Locate the cell with the specified text and output its (x, y) center coordinate. 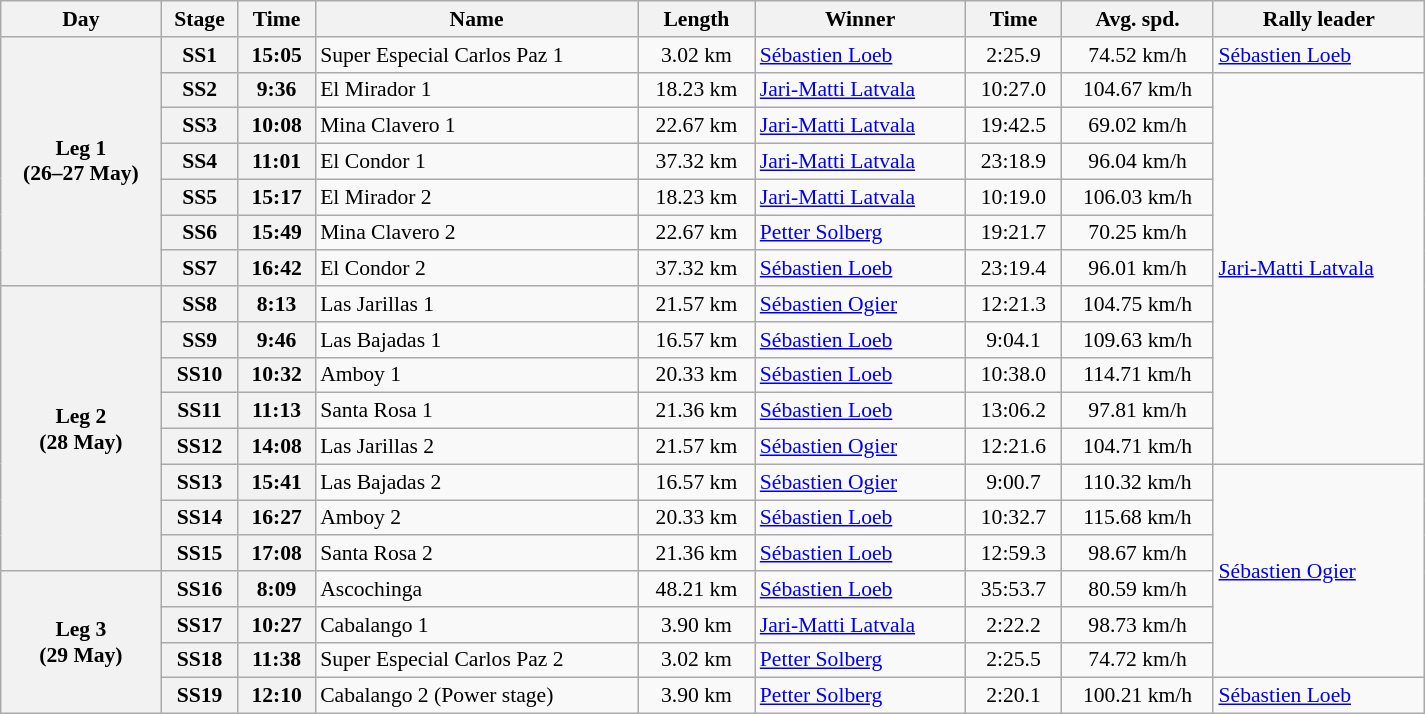
16:27 (276, 518)
Stage (200, 19)
104.67 km/h (1138, 90)
70.25 km/h (1138, 233)
8:13 (276, 304)
Santa Rosa 2 (476, 554)
12:59.3 (1013, 554)
SS19 (200, 696)
SS16 (200, 589)
13:06.2 (1013, 411)
19:42.5 (1013, 126)
12:10 (276, 696)
98.67 km/h (1138, 554)
SS2 (200, 90)
Mina Clavero 2 (476, 233)
10:32.7 (1013, 518)
110.32 km/h (1138, 482)
Leg 1(26–27 May) (81, 162)
15:17 (276, 197)
SS15 (200, 554)
100.21 km/h (1138, 696)
11:13 (276, 411)
Super Especial Carlos Paz 1 (476, 55)
114.71 km/h (1138, 375)
104.71 km/h (1138, 447)
15:49 (276, 233)
Mina Clavero 1 (476, 126)
80.59 km/h (1138, 589)
Length (696, 19)
Amboy 1 (476, 375)
Avg. spd. (1138, 19)
SS12 (200, 447)
106.03 km/h (1138, 197)
15:41 (276, 482)
98.73 km/h (1138, 625)
9:36 (276, 90)
10:27.0 (1013, 90)
SS4 (200, 162)
SS11 (200, 411)
Name (476, 19)
104.75 km/h (1138, 304)
17:08 (276, 554)
8:09 (276, 589)
Santa Rosa 1 (476, 411)
El Mirador 1 (476, 90)
SS6 (200, 233)
48.21 km (696, 589)
Super Especial Carlos Paz 2 (476, 660)
El Condor 2 (476, 269)
74.72 km/h (1138, 660)
10:27 (276, 625)
Leg 3(29 May) (81, 642)
2:20.1 (1013, 696)
14:08 (276, 447)
96.01 km/h (1138, 269)
El Condor 1 (476, 162)
SS9 (200, 340)
Las Bajadas 1 (476, 340)
Day (81, 19)
El Mirador 2 (476, 197)
SS14 (200, 518)
Cabalango 2 (Power stage) (476, 696)
35:53.7 (1013, 589)
Amboy 2 (476, 518)
97.81 km/h (1138, 411)
SS8 (200, 304)
Las Jarillas 1 (476, 304)
109.63 km/h (1138, 340)
SS7 (200, 269)
19:21.7 (1013, 233)
23:19.4 (1013, 269)
16:42 (276, 269)
SS1 (200, 55)
SS13 (200, 482)
2:25.9 (1013, 55)
Cabalango 1 (476, 625)
10:08 (276, 126)
SS10 (200, 375)
12:21.6 (1013, 447)
23:18.9 (1013, 162)
9:46 (276, 340)
74.52 km/h (1138, 55)
9:00.7 (1013, 482)
SS17 (200, 625)
115.68 km/h (1138, 518)
Leg 2(28 May) (81, 428)
Las Jarillas 2 (476, 447)
10:19.0 (1013, 197)
Las Bajadas 2 (476, 482)
SS18 (200, 660)
2:25.5 (1013, 660)
9:04.1 (1013, 340)
Winner (860, 19)
Rally leader (1318, 19)
Ascochinga (476, 589)
96.04 km/h (1138, 162)
69.02 km/h (1138, 126)
15:05 (276, 55)
10:38.0 (1013, 375)
2:22.2 (1013, 625)
12:21.3 (1013, 304)
11:38 (276, 660)
10:32 (276, 375)
11:01 (276, 162)
SS3 (200, 126)
SS5 (200, 197)
